Search for the cell housing the specified text and yield its [x, y] center coordinate. 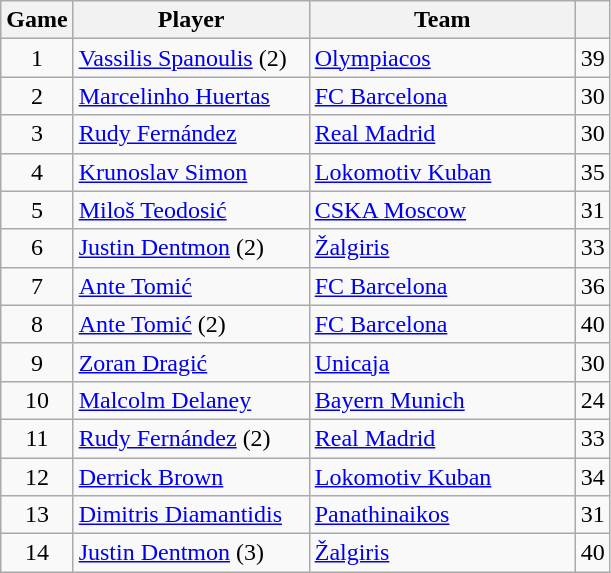
24 [592, 400]
4 [37, 172]
Justin Dentmon (3) [191, 553]
Marcelinho Huertas [191, 96]
Olympiacos [442, 58]
9 [37, 362]
Malcolm Delaney [191, 400]
Unicaja [442, 362]
Bayern Munich [442, 400]
3 [37, 134]
12 [37, 477]
1 [37, 58]
39 [592, 58]
8 [37, 324]
Ante Tomić (2) [191, 324]
10 [37, 400]
14 [37, 553]
Miloš Teodosić [191, 210]
35 [592, 172]
Zoran Dragić [191, 362]
Dimitris Diamantidis [191, 515]
34 [592, 477]
Rudy Fernández [191, 134]
Game [37, 20]
Rudy Fernández (2) [191, 438]
Player [191, 20]
CSKA Moscow [442, 210]
Panathinaikos [442, 515]
11 [37, 438]
36 [592, 286]
Justin Dentmon (2) [191, 248]
7 [37, 286]
Derrick Brown [191, 477]
2 [37, 96]
Vassilis Spanoulis (2) [191, 58]
Ante Tomić [191, 286]
6 [37, 248]
13 [37, 515]
Krunoslav Simon [191, 172]
Team [442, 20]
5 [37, 210]
